Extract the [x, y] coordinate from the center of the cell holding the provided text.  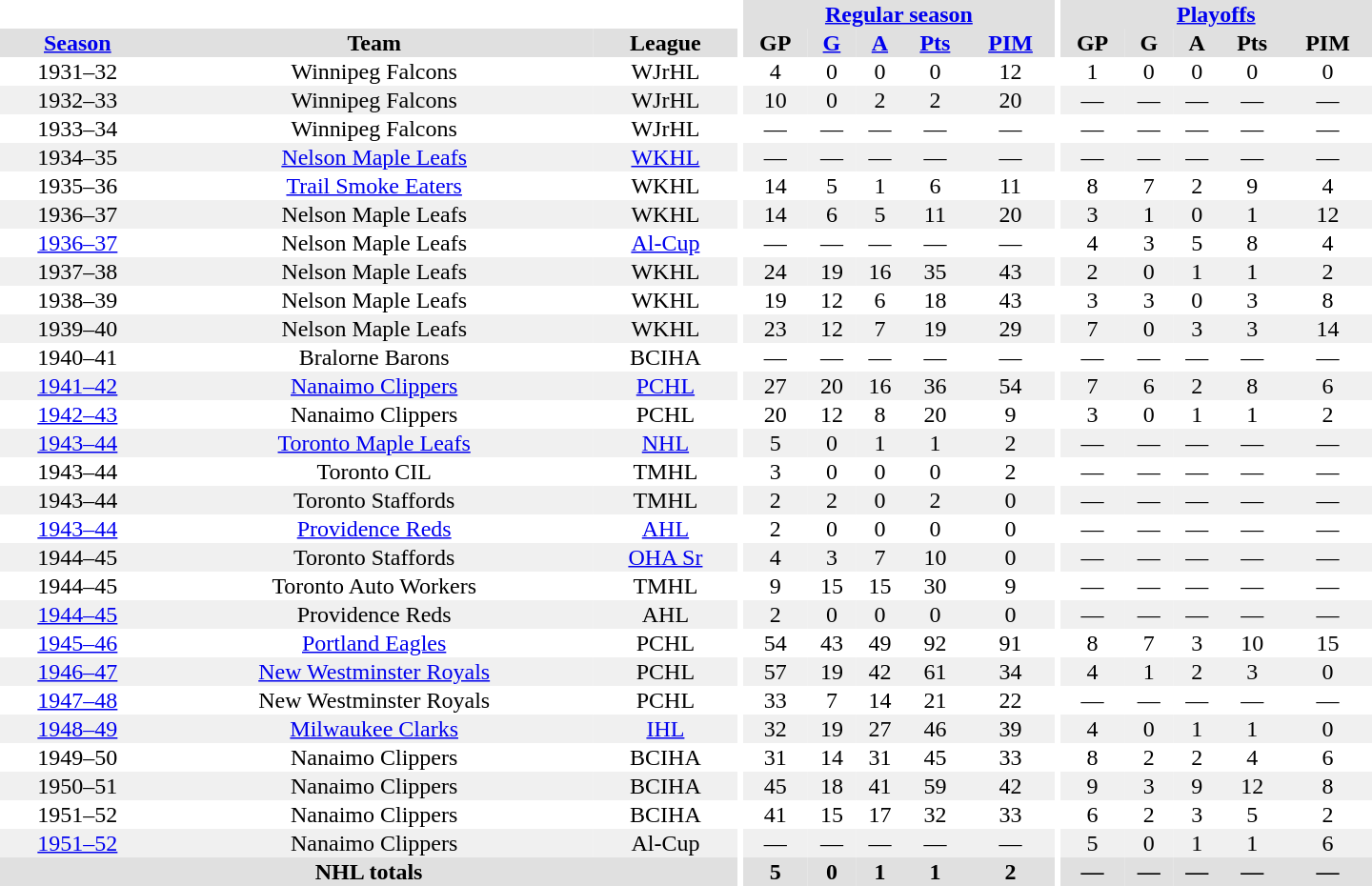
1933–34 [78, 129]
Season [78, 43]
Milwaukee Clarks [374, 729]
30 [936, 586]
Regular season [899, 14]
Toronto Auto Workers [374, 586]
91 [1010, 643]
59 [936, 786]
1931–32 [78, 71]
League [666, 43]
Team [374, 43]
1946–47 [78, 672]
1935–36 [78, 186]
1947–48 [78, 700]
49 [879, 643]
Toronto Maple Leafs [374, 443]
35 [936, 272]
1934–35 [78, 157]
1932–33 [78, 100]
Bralorne Barons [374, 357]
39 [1010, 729]
24 [776, 272]
1941–42 [78, 386]
IHL [666, 729]
Portland Eagles [374, 643]
1939–40 [78, 329]
21 [936, 700]
1940–41 [78, 357]
Playoffs [1216, 14]
1945–46 [78, 643]
Trail Smoke Eaters [374, 186]
1937–38 [78, 272]
OHA Sr [666, 557]
1950–51 [78, 786]
NHL totals [369, 872]
57 [776, 672]
17 [879, 815]
61 [936, 672]
29 [1010, 329]
36 [936, 386]
22 [1010, 700]
NHL [666, 443]
1942–43 [78, 414]
1948–49 [78, 729]
1938–39 [78, 300]
46 [936, 729]
92 [936, 643]
34 [1010, 672]
1949–50 [78, 757]
23 [776, 329]
Toronto CIL [374, 472]
